For the text-containing cell, return its midpoint in [X, Y] coordinate format. 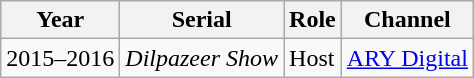
Dilpazeer Show [202, 58]
Serial [202, 20]
Role [313, 20]
2015–2016 [60, 58]
Host [313, 58]
ARY Digital [407, 58]
Year [60, 20]
Channel [407, 20]
